Identify which cell holds the provided text, then report its (x, y) central coordinate. 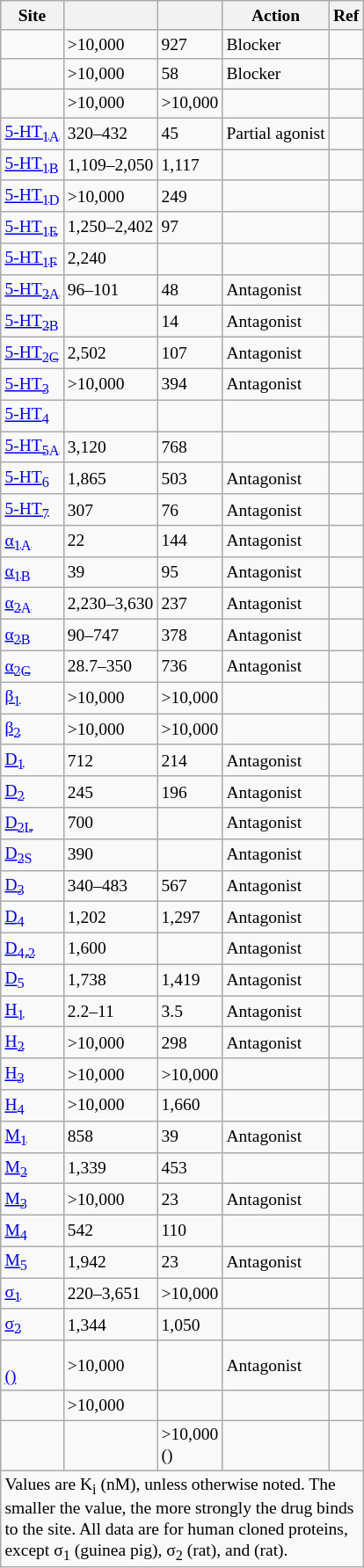
5-HT7 (32, 510)
M5 (32, 1262)
D5 (32, 980)
45 (190, 134)
Partial agonist (276, 134)
3.5 (190, 1012)
28.7–350 (111, 666)
D4.2 (32, 948)
5-HT5A (32, 447)
M3 (32, 1200)
5-HT1F (32, 259)
5-HT1E (32, 228)
712 (111, 760)
2,240 (111, 259)
96–101 (111, 290)
394 (190, 384)
α2B (32, 635)
3,120 (111, 447)
245 (111, 792)
249 (190, 196)
1,339 (111, 1168)
Action (276, 16)
H2 (32, 1042)
σ2 (32, 1325)
1,419 (190, 980)
22 (111, 541)
σ1 (32, 1294)
α1B (32, 572)
β2 (32, 730)
H3 (32, 1074)
858 (111, 1136)
97 (190, 228)
542 (111, 1230)
927 (190, 44)
567 (190, 886)
90–747 (111, 635)
2,230–3,630 (111, 604)
58 (190, 74)
5-HT6 (32, 478)
378 (190, 635)
D3 (32, 886)
M1 (32, 1136)
1,660 (190, 1106)
95 (190, 572)
5-HT2A (32, 290)
298 (190, 1042)
D2L (32, 824)
1,344 (111, 1325)
D1 (32, 760)
220–3,651 (111, 1294)
196 (190, 792)
700 (111, 824)
D2 (32, 792)
D2S (32, 854)
76 (190, 510)
503 (190, 478)
736 (190, 666)
1,050 (190, 1325)
D4 (32, 918)
M4 (32, 1230)
1,202 (111, 918)
307 (111, 510)
α2C (32, 666)
1,738 (111, 980)
390 (111, 854)
1,600 (111, 948)
5-HT1D (32, 196)
1,297 (190, 918)
144 (190, 541)
14 (190, 322)
5-HT1B (32, 165)
5-HT3 (32, 384)
107 (190, 353)
α1A (32, 541)
110 (190, 1230)
2.2–11 (111, 1012)
1,250–2,402 (111, 228)
5-HT4 (32, 416)
β1 (32, 698)
1,865 (111, 478)
1,109–2,050 (111, 165)
5-HT1A (32, 134)
Ref (346, 16)
5-HT2C (32, 353)
H1 (32, 1012)
Site (32, 16)
214 (190, 760)
768 (190, 447)
2,502 (111, 353)
453 (190, 1168)
48 (190, 290)
1,117 (190, 165)
() (32, 1366)
M2 (32, 1168)
5-HT2B (32, 322)
340–483 (111, 886)
>10,000() (190, 1445)
237 (190, 604)
α2A (32, 604)
H4 (32, 1106)
320–432 (111, 134)
1,942 (111, 1262)
